For the text-containing cell, return its midpoint in (x, y) coordinate format. 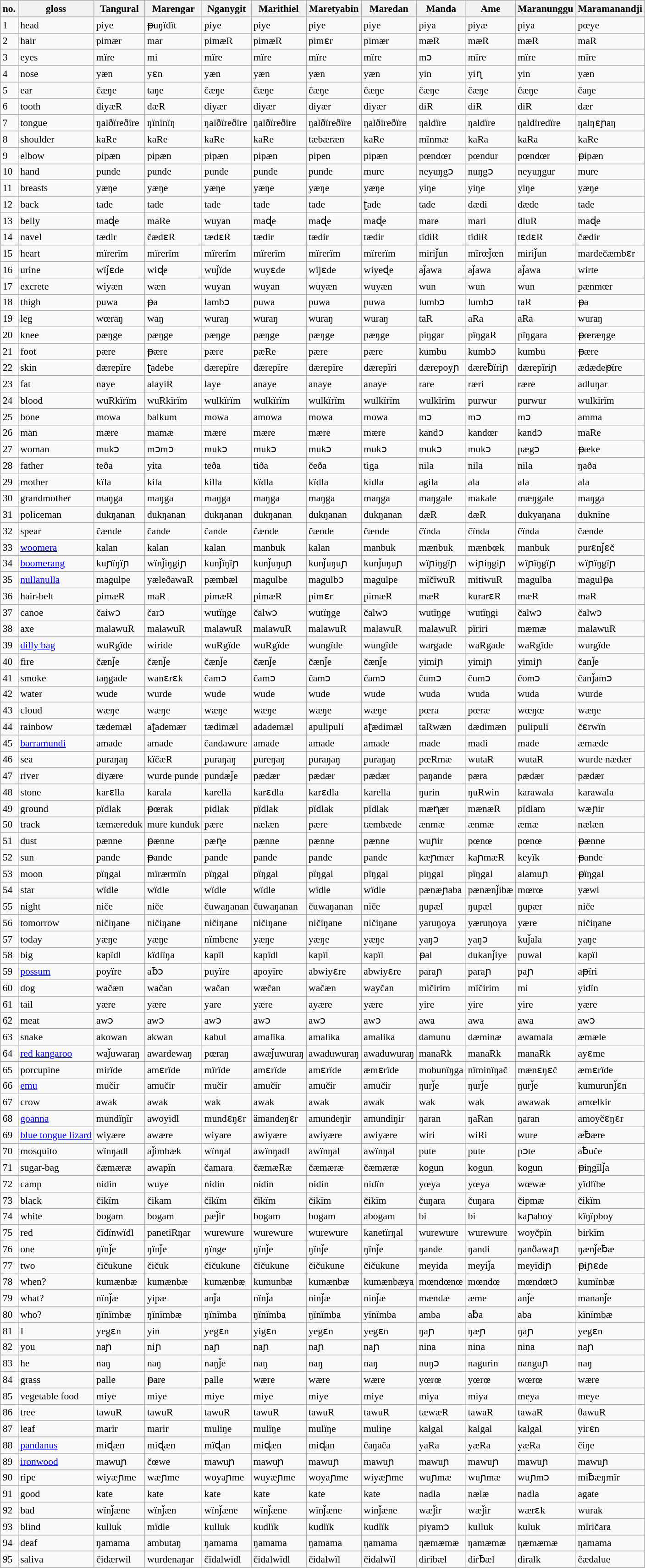
pænænǰibæ (491, 890)
wïnŋadl (119, 1151)
wanɛrɛk (173, 678)
nuŋɔ (441, 1364)
čarɔ (173, 613)
yæleðawaR (173, 580)
one (56, 1250)
amowa (279, 417)
wïǰɛde (119, 270)
tædimæl (226, 727)
wiyæn (119, 286)
naye (119, 384)
waǰuwaraŋ (119, 1053)
black (56, 1201)
41 (9, 678)
ᵽœræŋge (610, 335)
diribæl (441, 1560)
tæbæræn (334, 139)
mæmæ (546, 629)
diyære (119, 776)
61 (9, 1004)
tooth (56, 107)
čanǰamɔ (610, 678)
tɛdɛR (546, 237)
51 (9, 841)
aƀuče (610, 1151)
Marengar (173, 9)
čïdïnwïdl (119, 1233)
43 (9, 711)
tail (56, 1004)
canoe (56, 613)
21 (9, 351)
when? (56, 1282)
aƀa (491, 1315)
3 (9, 58)
puyïre (226, 972)
ripe (56, 1478)
mother (56, 482)
pïriri (491, 629)
taŋe (173, 90)
akowan (119, 1037)
possum (56, 972)
pæmbæl (226, 580)
Nganygit (226, 9)
excrete (56, 286)
80 (9, 1315)
amundeŋir (334, 1119)
damunu (441, 1037)
akwan (173, 1037)
79 (9, 1299)
grass (56, 1380)
anǰe (546, 1299)
49 (9, 809)
pænmœr (610, 286)
yigɛn (279, 1331)
42 (9, 694)
yɛn (173, 74)
pïŋgara (546, 335)
77 (9, 1266)
70 (9, 1151)
73 (9, 1201)
madi (491, 743)
dilly bag (56, 646)
9 (9, 156)
dærepïriɲ (546, 368)
sea (56, 760)
porcupine (56, 1070)
wæɲir (610, 809)
čædɛR (173, 237)
15 (9, 254)
dædimæn (491, 727)
ᵽuŋïdït (173, 25)
mœrœ (546, 890)
mæŋgale (546, 499)
taŋgade (119, 678)
56 (9, 923)
ŋuRwin (491, 792)
piŋgal (441, 874)
32 (9, 531)
wuyæɲme (279, 1478)
čomɔ (546, 678)
91 (9, 1494)
snake (56, 1037)
awapïn (173, 1168)
Ame (491, 9)
eyes (56, 58)
aǰimbæk (173, 1151)
pɔte (546, 1151)
meyïdiɲ (546, 1266)
tïdiR (441, 237)
tæmæreduk (119, 825)
pandanus (56, 1445)
awæǰuwuraŋ (279, 1053)
karala (173, 792)
kabul (226, 1037)
48 (9, 792)
kumunbæ (279, 1282)
policeman (56, 515)
čædalue (610, 1560)
mïčïwuR (441, 580)
kunǰïŋïɲ (226, 564)
wïnǰæn (173, 1511)
mundïŋïr (119, 1119)
dog (56, 988)
pœndur (491, 156)
čidalwïdl (279, 1560)
yipæ (173, 1299)
woman (56, 450)
ŋïnge (226, 1250)
84 (9, 1380)
lambɔ (226, 302)
ŋandi (491, 1250)
mare (441, 221)
Manda (441, 9)
87 (9, 1429)
woyčpïn (546, 1233)
63 (9, 1037)
aᵽïri (610, 972)
awamala (546, 1037)
camp (56, 1184)
blind (56, 1527)
22 (9, 368)
θawuR (610, 1413)
duknïne (610, 515)
meya (546, 1396)
yæruŋoya (491, 923)
19 (9, 319)
wayčan (389, 988)
ŋænǰeƀæ (610, 1250)
awawak (546, 1102)
awære (173, 1135)
60 (9, 988)
38 (9, 629)
wure (546, 1135)
čičuk (173, 1266)
50 (9, 825)
red (56, 1233)
75 (9, 1233)
tæmbæde (389, 825)
moon (56, 874)
ŋaldïredïre (546, 123)
ᵽœrak (173, 809)
hair-belt (56, 597)
yita (173, 466)
wærɛk (546, 1511)
33 (9, 548)
waŋ (173, 319)
wæčan (279, 988)
yïnïmba (389, 1315)
ᵽæke (610, 450)
head (56, 25)
nuŋgɔ (491, 172)
ayɛme (610, 1053)
dædi (491, 205)
yidïn (610, 988)
rære (546, 384)
yiɳ (491, 74)
yïdlïbe (610, 1184)
mïričara (610, 1527)
wiride (173, 646)
aʈædimæl (389, 727)
46 (9, 760)
wœrœ (546, 1380)
37 (9, 613)
wiRi (491, 1135)
kandœr (491, 433)
mɔmɔ (173, 450)
68 (9, 1119)
62 (9, 1021)
pœræ (491, 711)
92 (9, 1511)
čanǰe (610, 662)
88 (9, 1445)
35 (9, 580)
awardewaŋ (173, 1053)
kuǰala (546, 939)
amoyčɛŋɛr (610, 1119)
58 (9, 955)
34 (9, 564)
pægɔ (546, 450)
wurak (610, 1511)
neyuŋgur (546, 172)
4 (9, 74)
no. (9, 9)
bad (56, 1511)
nullanulla (56, 580)
dukyaŋana (546, 515)
I (56, 1331)
wïnǰiŋgiɲ (173, 564)
paɲ (546, 972)
mœndœnœ (441, 1282)
karɛlla (119, 792)
ʈadebe (173, 368)
83 (9, 1364)
yaRa (441, 1445)
mœndœ (491, 1282)
ᵽïŋgal (610, 874)
mæɳær (441, 809)
wuǰïde (226, 270)
20 (9, 335)
aƀɔ (173, 972)
ŋaða (610, 466)
40 (9, 662)
Marithiel (279, 9)
vegetable food (56, 1396)
Maredan (389, 9)
amalïka (279, 1037)
27 (9, 450)
white (56, 1217)
aba (546, 1315)
rare (441, 384)
kumbɔ (491, 351)
mïdle (173, 1527)
ayære (334, 1004)
ŋalŋɛɲaŋ (610, 123)
64 (9, 1053)
kanetïrŋal (389, 1233)
nagurin (491, 1364)
ŋamæmæ (491, 1543)
neyuŋgɔ (441, 172)
adademæl (279, 727)
mænæR (491, 809)
tædɛR (226, 237)
mardečæmbɛr (610, 254)
tæwæR (441, 1413)
dæde (546, 205)
saliva (56, 1560)
purɛnǰɛč (610, 548)
mosquito (56, 1151)
æmæde (610, 743)
meyida (441, 1266)
back (56, 205)
čiŋe (610, 1445)
he (56, 1364)
good (56, 1494)
dæminæ (491, 1037)
wuɲmɔ (546, 1478)
tiga (389, 466)
grandmother (56, 499)
wiri (441, 1135)
86 (9, 1413)
yirɛn (610, 1429)
laye (226, 384)
leg (56, 319)
26 (9, 433)
ræri (491, 384)
axe (56, 629)
magulbe (279, 580)
anǰa (226, 1299)
wiyeɖe (389, 270)
ground (56, 809)
bone (56, 417)
wæn (173, 286)
mari (491, 221)
mænɛŋɛč (546, 1070)
čaiwɔ (119, 613)
mændæ (441, 1299)
pæǰir (226, 1217)
nïminïŋač (491, 1070)
puwal (546, 955)
kuɲïŋïɲ (119, 564)
miƀæŋmïr (610, 1478)
æƀære (610, 1135)
76 (9, 1250)
mænbœk (491, 548)
piyamɔ (441, 1527)
ŋurin (441, 792)
amma (610, 417)
meyiǰa (491, 1266)
57 (9, 939)
winǰæne (389, 1511)
agila (441, 482)
sun (56, 858)
killa (226, 482)
čïdalwidl (226, 1560)
apulipuli (334, 727)
piŋgar (441, 335)
25 (9, 417)
pureŋaŋ (279, 760)
31 (9, 515)
dust (56, 841)
taRwæn (441, 727)
maŋgale (441, 499)
ničïŋane (334, 923)
hair (56, 41)
67 (9, 1102)
5 (9, 90)
94 (9, 1543)
what? (56, 1299)
urine (56, 270)
pïŋgaR (491, 335)
30 (9, 499)
mïrïde (226, 1070)
čæmæRæ (279, 1168)
father (56, 466)
hand (56, 172)
29 (9, 482)
red kangaroo (56, 1053)
cloud (56, 711)
6 (9, 107)
kïdlïŋa (173, 955)
mïrœǰœn (491, 254)
mičirim (441, 988)
39 (9, 646)
night (56, 907)
pænæɲaba (441, 890)
nidïn (389, 1184)
ᵽiŋgïlǰa (610, 1168)
belly (56, 221)
wœŋœ (546, 711)
wiɲiŋgiɲ (491, 564)
nose (56, 74)
leaf (56, 1429)
pæRe (279, 351)
blood (56, 400)
10 (9, 172)
adluŋar (610, 384)
man (56, 433)
keyïk (546, 858)
diralk (546, 1560)
8 (9, 139)
wuye (173, 1184)
sugar-bag (56, 1168)
two (56, 1266)
kaɲaboy (546, 1217)
apoyïre (279, 972)
mitiwuR (491, 580)
čaŋe (610, 90)
18 (9, 302)
tidiR (491, 237)
dæreƀïriɲ (491, 368)
magulbɔ (334, 580)
ŋaRan (491, 1119)
wiyare (226, 1135)
nanguɲ (546, 1364)
wirte (610, 270)
1 (9, 25)
meye (610, 1396)
ambutaŋ (173, 1543)
poyïre (119, 972)
kumïnbæ (610, 1282)
ædædeᵽïre (610, 368)
čɛrwïn (610, 727)
fire (56, 662)
44 (9, 727)
amba (441, 1315)
66 (9, 1086)
mïnmæ (441, 139)
elbow (56, 156)
69 (9, 1135)
pæra (491, 776)
wurgïde (610, 646)
tomorrow (56, 923)
36 (9, 597)
diyæR (119, 107)
abogam (389, 1217)
47 (9, 776)
shoulder (56, 139)
yare (226, 1004)
æmæ (546, 825)
53 (9, 874)
mobunïŋga (441, 1070)
waRgïde (546, 646)
Maranunggu (546, 9)
čaŋača (389, 1445)
pœra (441, 711)
ämandeŋɛr (279, 1119)
barramundi (56, 743)
mundɛŋɛr (226, 1119)
alayiR (173, 384)
boomerang (56, 564)
crow (56, 1102)
deaf (56, 1543)
ŋanðawaɲ (546, 1250)
knee (56, 335)
wiyære (119, 1135)
mirïde (119, 1070)
kumænbæya (389, 1282)
ironwood (56, 1462)
14 (9, 237)
rainbow (56, 727)
65 (9, 1070)
big (56, 955)
meat (56, 1021)
24 (9, 400)
dluR (546, 221)
ŋupær (546, 907)
čikam (173, 1201)
star (56, 890)
water (56, 694)
90 (9, 1478)
track (56, 825)
pïdlam (546, 809)
pidlak (226, 809)
wurde nædær (610, 760)
ᵽare (173, 1380)
awïnŋadl (279, 1151)
čandawure (226, 743)
wïɲiŋgïɲ (441, 564)
miɖan (334, 1445)
kidla (389, 482)
tædemæl (119, 727)
ʈade (389, 205)
23 (9, 384)
smoke (56, 678)
dær (610, 107)
nïnǰa (279, 1299)
pæɳe (226, 841)
52 (9, 858)
you (56, 1347)
magulᵽa (610, 580)
yæwi (610, 890)
wuyɛde (279, 270)
pulipuli (546, 727)
amœlkir (610, 1102)
wïjɛde (334, 270)
72 (9, 1184)
ŋande (441, 1250)
dukanǰiye (491, 955)
74 (9, 1217)
95 (9, 1560)
93 (9, 1527)
emu (56, 1086)
81 (9, 1331)
11 (9, 188)
fat (56, 384)
28 (9, 466)
navel (56, 237)
ᵽal (441, 955)
tongue (56, 123)
piyæ (491, 25)
čœwe (173, 1462)
wutïŋgi (491, 613)
čamara (226, 1168)
pœraŋ (226, 1053)
tree (56, 1413)
wurdenaŋar (173, 1560)
skin (56, 368)
heart (56, 254)
breasts (56, 188)
yaŋe (610, 939)
ŋïnïnïŋ (173, 123)
makale (491, 499)
nïnǰæ (119, 1299)
wœraŋ (119, 319)
dærepoyɲ (441, 368)
agate (610, 1494)
spear (56, 531)
kaɲmæR (491, 858)
amundiŋir (389, 1119)
Maretyabin (334, 9)
mïrærmïn (173, 874)
17 (9, 286)
river (56, 776)
mar (173, 41)
who? (56, 1315)
gloss (56, 9)
85 (9, 1396)
mœndœtɔ (546, 1282)
čædir (610, 237)
mure kunduk (173, 825)
birkïm (610, 1233)
tiða (279, 466)
54 (9, 890)
čipmæ (546, 1201)
thigh (56, 302)
55 (9, 907)
wiɖe (173, 270)
mïčirim (491, 988)
nælæ (491, 1494)
balkum (173, 417)
today (56, 939)
kïnïmbæ (610, 1315)
ŋæɲ (491, 1331)
panetiRŋar (173, 1233)
goanna (56, 1119)
wæɲme (173, 1478)
kuluk (546, 1527)
kumurunǰɛn (610, 1086)
yaruŋoya (441, 923)
dirƀæl (491, 1560)
ᵽipæn (610, 156)
wœwæ (546, 1184)
aʈademær (173, 727)
wurde punde (173, 776)
blue tongue lizard (56, 1135)
45 (9, 743)
ᵽiɲɛde (610, 1266)
woomera (56, 548)
kurarɛR (491, 597)
kïŋïpboy (610, 1217)
2 (9, 41)
ear (56, 90)
pœRmæ (441, 760)
waRgade (491, 646)
pundæǰe (226, 776)
59 (9, 972)
čidærwil (119, 1560)
78 (9, 1282)
stone (56, 792)
82 (9, 1347)
čeða (334, 466)
Maramanandji (610, 9)
mænbuk (441, 548)
13 (9, 221)
wuɲir (441, 841)
pœye (610, 25)
kïla (119, 482)
71 (9, 1168)
paŋande (441, 776)
dærepïri (389, 368)
mananǰe (610, 1299)
magulba (546, 580)
æme (491, 1299)
mamæ (173, 433)
12 (9, 205)
16 (9, 270)
pipen (334, 156)
7 (9, 123)
kæɲmær (441, 858)
naŋǰe (226, 1364)
æmæle (610, 1037)
89 (9, 1462)
foot (56, 351)
kila (173, 482)
awoyidl (173, 1119)
niɲ (173, 1347)
wargade (441, 646)
kïčæR (173, 760)
wïnŋal (226, 1151)
nïmbene (226, 939)
alamuɲ (546, 874)
mïɖan (226, 1445)
Tangural (119, 9)
